Search for the cell housing the specified text and yield its (X, Y) center coordinate. 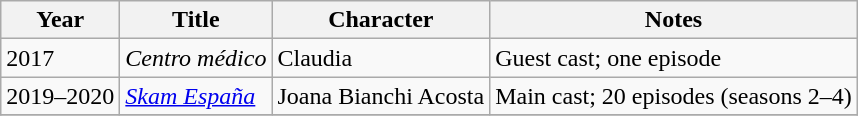
Centro médico (196, 58)
Joana Bianchi Acosta (381, 96)
Title (196, 20)
Main cast; 20 episodes (seasons 2–4) (674, 96)
2017 (60, 58)
Claudia (381, 58)
Notes (674, 20)
2019–2020 (60, 96)
Character (381, 20)
Year (60, 20)
Guest cast; one episode (674, 58)
Skam España (196, 96)
